From the cell containing the given text, extract its center point as (x, y) coordinate. 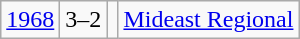
Mideast Regional (208, 20)
1968 (30, 20)
3–2 (84, 20)
